Return the (X, Y) coordinate for the center point of the cell that contains the specified text.  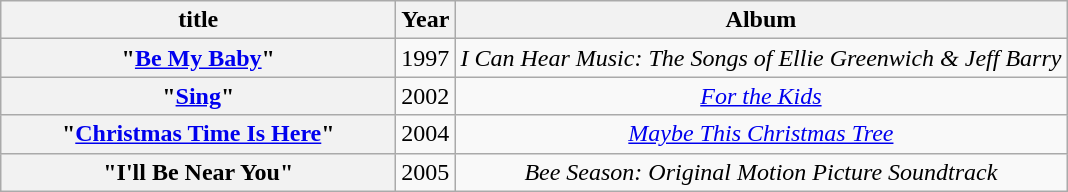
Maybe This Christmas Tree (761, 134)
"Be My Baby" (198, 58)
"Sing" (198, 96)
"I'll Be Near You" (198, 172)
For the Kids (761, 96)
2004 (426, 134)
"Christmas Time Is Here" (198, 134)
title (198, 20)
2002 (426, 96)
Year (426, 20)
1997 (426, 58)
2005 (426, 172)
Bee Season: Original Motion Picture Soundtrack (761, 172)
I Can Hear Music: The Songs of Ellie Greenwich & Jeff Barry (761, 58)
Album (761, 20)
